Scan for the cell matching the given text and deliver its [X, Y] coordinate at center. 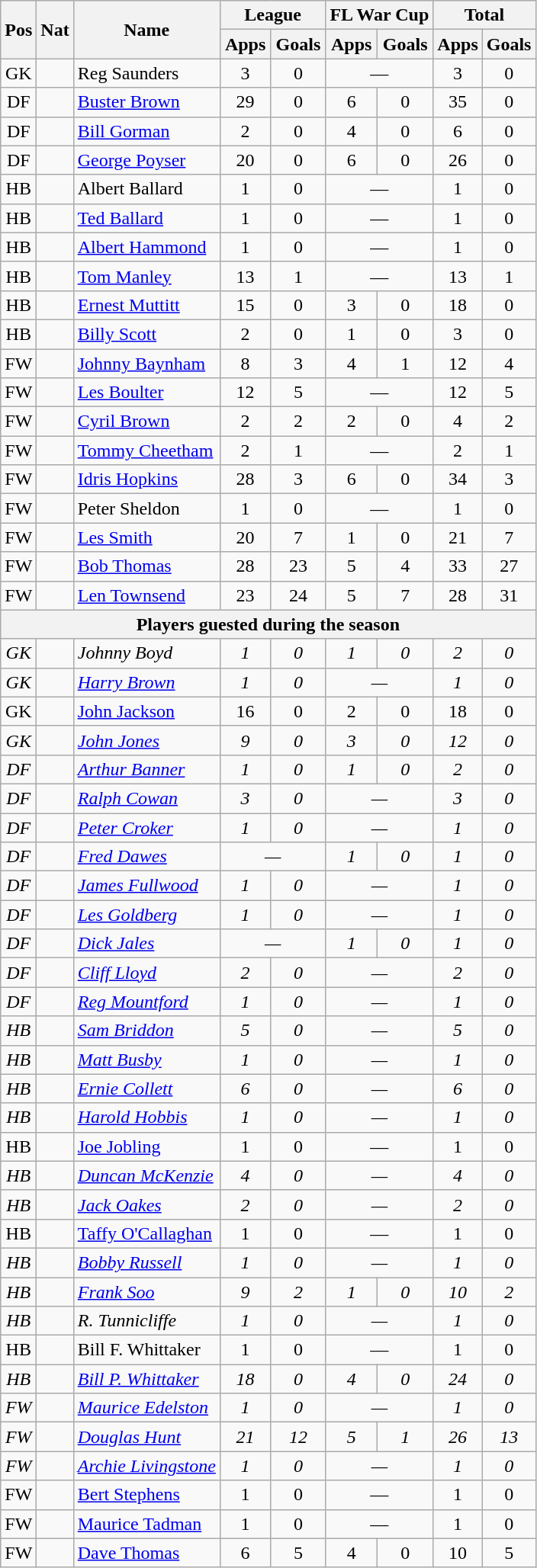
8 [246, 364]
Dick Jales [146, 944]
Douglas Hunt [146, 1437]
FL War Cup [380, 15]
Bert Stephens [146, 1495]
Fred Dawes [146, 857]
Ted Ballard [146, 218]
Bill F. Whittaker [146, 1350]
Name [146, 30]
27 [509, 566]
James Fullwood [146, 886]
Idris Hopkins [146, 479]
Sam Briddon [146, 1031]
Les Goldberg [146, 915]
Albert Hammond [146, 247]
16 [246, 711]
Reg Saunders [146, 73]
Reg Mountford [146, 1002]
Taffy O'Callaghan [146, 1233]
33 [458, 566]
31 [509, 595]
Ralph Cowan [146, 798]
Peter Croker [146, 827]
Buster Brown [146, 102]
Pos [18, 30]
Albert Ballard [146, 189]
Total [484, 15]
Duncan McKenzie [146, 1175]
Len Townsend [146, 595]
League [273, 15]
Arthur Banner [146, 769]
Dave Thomas [146, 1553]
Matt Busby [146, 1060]
Billy Scott [146, 334]
Bob Thomas [146, 566]
Players guested during the season [268, 624]
Cliff Lloyd [146, 973]
Les Boulter [146, 393]
John Jackson [146, 711]
Nat [55, 30]
35 [458, 102]
Tom Manley [146, 276]
Frank Soo [146, 1292]
Joe Jobling [146, 1146]
Harold Hobbis [146, 1117]
Cyril Brown [146, 422]
Jack Oakes [146, 1204]
John Jones [146, 740]
Maurice Tadman [146, 1524]
Ernest Muttitt [146, 305]
Archie Livingstone [146, 1466]
Bobby Russell [146, 1262]
R. Tunnicliffe [146, 1321]
Johnny Baynham [146, 364]
Peter Sheldon [146, 508]
34 [458, 479]
Bill Gorman [146, 131]
Les Smith [146, 537]
Bill P. Whittaker [146, 1379]
Harry Brown [146, 682]
Maurice Edelston [146, 1408]
15 [246, 305]
29 [246, 102]
Tommy Cheetham [146, 451]
Johnny Boyd [146, 653]
Ernie Collett [146, 1089]
George Poyser [146, 160]
